Identify which cell holds the provided text, then report its (x, y) central coordinate. 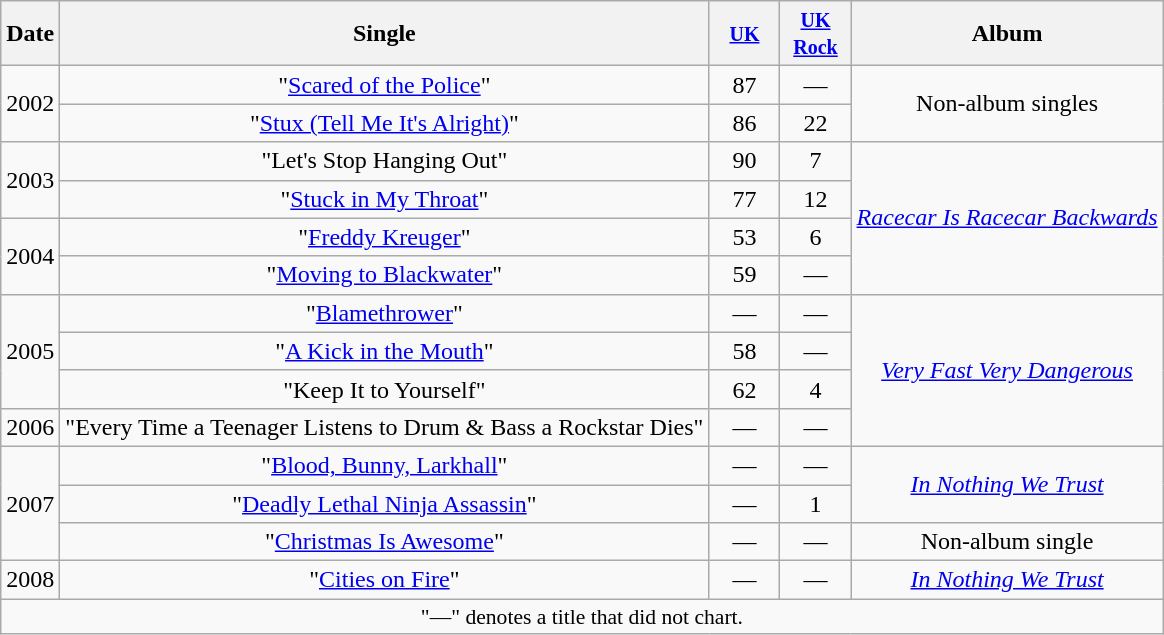
2002 (30, 104)
22 (816, 123)
58 (744, 351)
UK Rock (816, 34)
"Cities on Fire" (384, 580)
UK (744, 34)
Date (30, 34)
2006 (30, 427)
Racecar Is Racecar Backwards (1007, 218)
Album (1007, 34)
"Stuck in My Throat" (384, 199)
"Scared of the Police" (384, 85)
2007 (30, 503)
"—" denotes a title that did not chart. (582, 617)
Non-album single (1007, 542)
86 (744, 123)
53 (744, 237)
"Blood, Bunny, Larkhall" (384, 465)
Very Fast Very Dangerous (1007, 370)
"Moving to Blackwater" (384, 275)
12 (816, 199)
59 (744, 275)
2004 (30, 256)
2005 (30, 351)
77 (744, 199)
"Let's Stop Hanging Out" (384, 161)
"Christmas Is Awesome" (384, 542)
"Every Time a Teenager Listens to Drum & Bass a Rockstar Dies" (384, 427)
87 (744, 85)
2003 (30, 180)
6 (816, 237)
4 (816, 389)
Non-album singles (1007, 104)
62 (744, 389)
1 (816, 503)
"Blamethrower" (384, 313)
90 (744, 161)
2008 (30, 580)
7 (816, 161)
"A Kick in the Mouth" (384, 351)
Single (384, 34)
"Stux (Tell Me It's Alright)" (384, 123)
"Keep It to Yourself" (384, 389)
"Freddy Kreuger" (384, 237)
"Deadly Lethal Ninja Assassin" (384, 503)
